Locate the cell with the specified text and output its (X, Y) center coordinate. 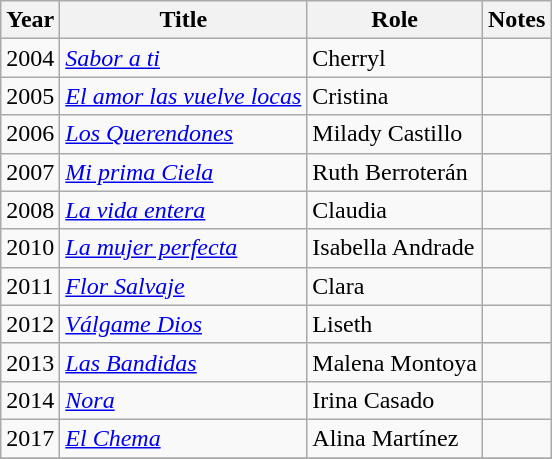
Las Bandidas (184, 362)
2014 (30, 400)
Liseth (395, 324)
Claudia (395, 210)
2011 (30, 286)
2006 (30, 134)
Year (30, 20)
Malena Montoya (395, 362)
Sabor a ti (184, 58)
Title (184, 20)
Role (395, 20)
2017 (30, 438)
La vida entera (184, 210)
Notes (517, 20)
Los Querendones (184, 134)
2007 (30, 172)
2005 (30, 96)
Mi prima Ciela (184, 172)
Flor Salvaje (184, 286)
2013 (30, 362)
Clara (395, 286)
Isabella Andrade (395, 248)
El Chema (184, 438)
Irina Casado (395, 400)
2012 (30, 324)
Válgame Dios (184, 324)
El amor las vuelve locas (184, 96)
La mujer perfecta (184, 248)
Cristina (395, 96)
Nora (184, 400)
2004 (30, 58)
2010 (30, 248)
Ruth Berroterán (395, 172)
Cherryl (395, 58)
2008 (30, 210)
Alina Martínez (395, 438)
Milady Castillo (395, 134)
